Identify which cell holds the provided text, then report its (x, y) central coordinate. 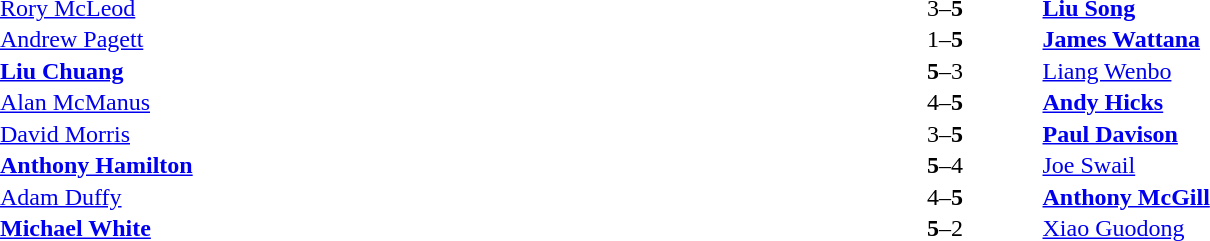
5–3 (944, 71)
5–4 (944, 165)
1–5 (944, 39)
3–5 (944, 134)
